Identify which cell holds the provided text, then report its [X, Y] central coordinate. 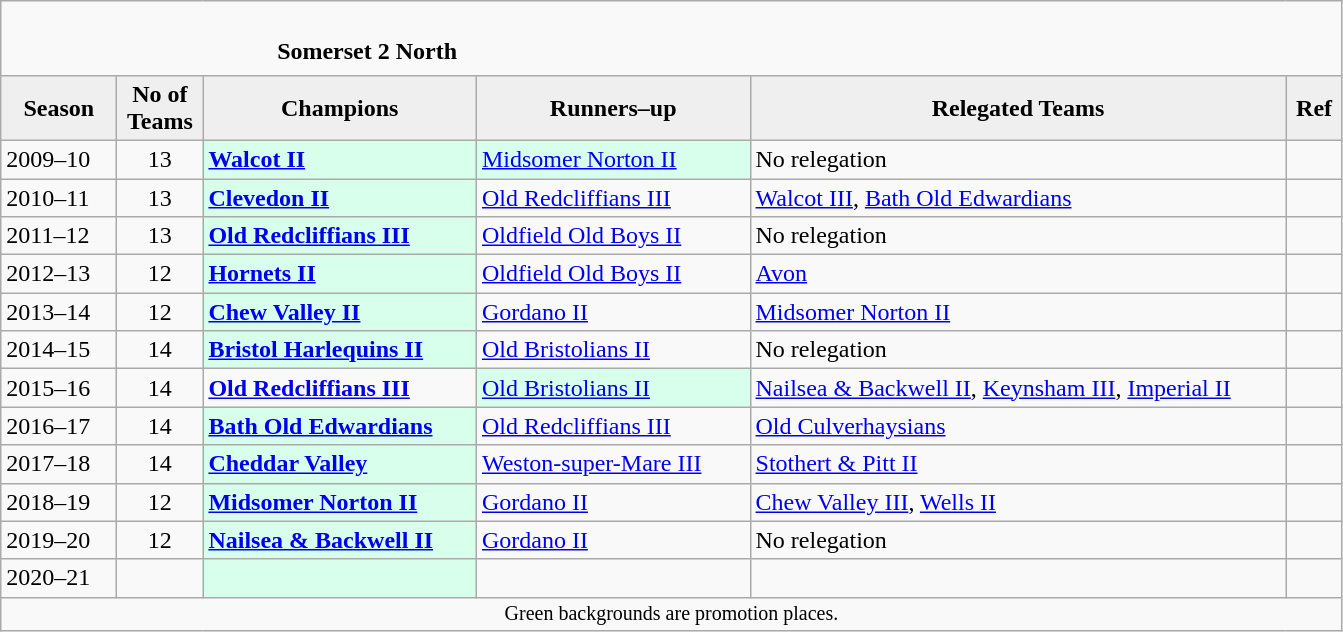
2019–20 [59, 540]
Ref [1314, 108]
Chew Valley III, Wells II [1018, 502]
2015–16 [59, 388]
Weston-super-Mare III [613, 464]
Chew Valley II [340, 312]
Bristol Harlequins II [340, 350]
Nailsea & Backwell II, Keynsham III, Imperial II [1018, 388]
2011–12 [59, 236]
2009–10 [59, 159]
Old Culverhaysians [1018, 426]
2010–11 [59, 197]
Avon [1018, 274]
2014–15 [59, 350]
Hornets II [340, 274]
Champions [340, 108]
No of Teams [160, 108]
2016–17 [59, 426]
Bath Old Edwardians [340, 426]
2018–19 [59, 502]
2020–21 [59, 578]
Clevedon II [340, 197]
Green backgrounds are promotion places. [672, 614]
Relegated Teams [1018, 108]
2017–18 [59, 464]
Season [59, 108]
Walcot III, Bath Old Edwardians [1018, 197]
Walcot II [340, 159]
Nailsea & Backwell II [340, 540]
2012–13 [59, 274]
2013–14 [59, 312]
Runners–up [613, 108]
Cheddar Valley [340, 464]
Stothert & Pitt II [1018, 464]
